Return (x, y) of the center of cell containing provided text 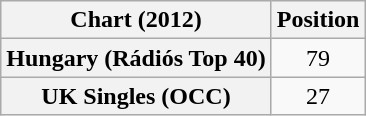
Hungary (Rádiós Top 40) (136, 58)
UK Singles (OCC) (136, 96)
79 (318, 58)
27 (318, 96)
Position (318, 20)
Chart (2012) (136, 20)
